Find where the given text appears and provide that cell's center as (X, Y) coordinate. 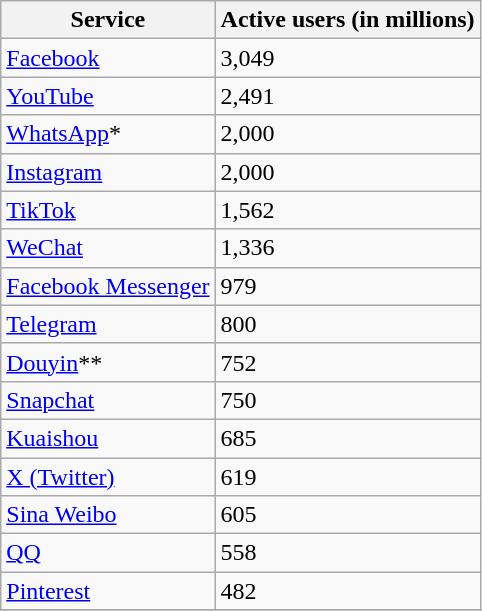
750 (348, 400)
685 (348, 438)
800 (348, 324)
TikTok (108, 210)
Active users (in millions) (348, 20)
Facebook (108, 58)
1,562 (348, 210)
2,491 (348, 96)
Service (108, 20)
1,336 (348, 248)
979 (348, 286)
619 (348, 477)
YouTube (108, 96)
605 (348, 515)
X (Twitter) (108, 477)
WeChat (108, 248)
QQ (108, 553)
558 (348, 553)
Snapchat (108, 400)
Sina Weibo (108, 515)
752 (348, 362)
Instagram (108, 172)
Kuaishou (108, 438)
482 (348, 591)
Pinterest (108, 591)
Facebook Messenger (108, 286)
Telegram (108, 324)
3,049 (348, 58)
WhatsApp* (108, 134)
Douyin** (108, 362)
